From the cell containing the given text, extract its center point as (X, Y) coordinate. 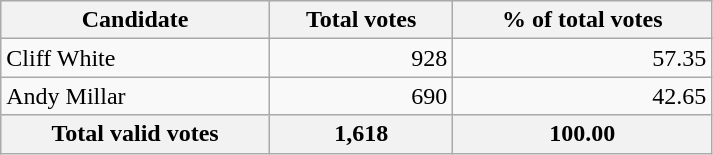
% of total votes (582, 20)
Andy Millar (136, 96)
928 (360, 58)
Total votes (360, 20)
42.65 (582, 96)
Candidate (136, 20)
57.35 (582, 58)
100.00 (582, 134)
690 (360, 96)
Cliff White (136, 58)
1,618 (360, 134)
Total valid votes (136, 134)
